Capture the cell that displays the provided text and extract its (x, y) central coordinate. 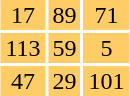
113 (22, 48)
101 (106, 81)
59 (65, 48)
17 (22, 15)
71 (106, 15)
47 (22, 81)
89 (65, 15)
5 (106, 48)
29 (65, 81)
